Return [X, Y] of the center of cell containing provided text 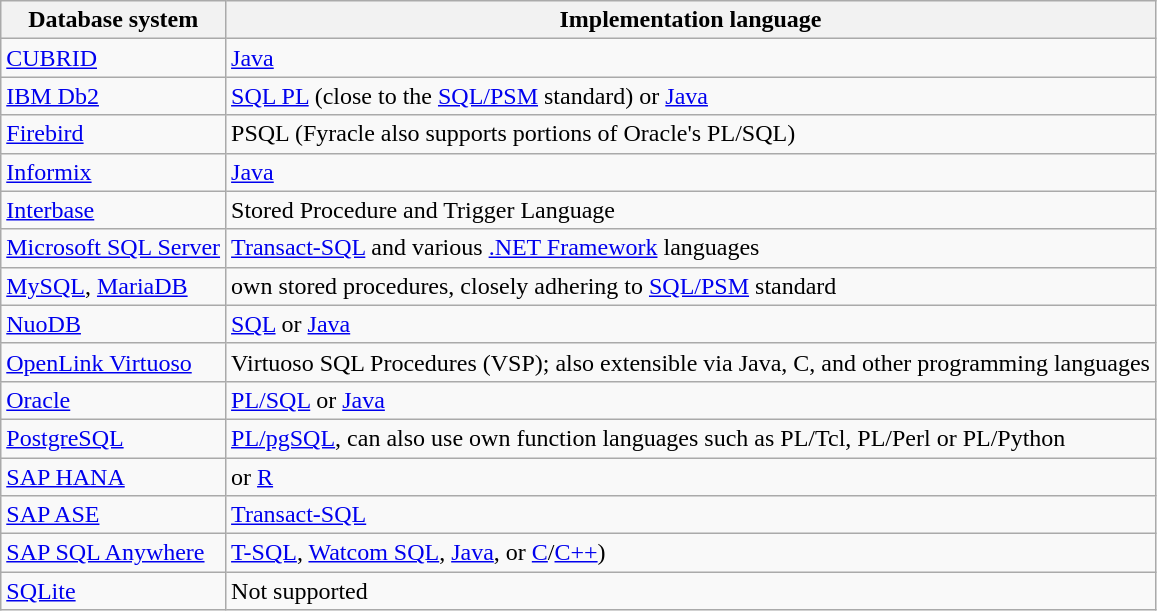
MySQL, MariaDB [114, 286]
Informix [114, 172]
T-SQL, Watcom SQL, Java, or C/C++) [691, 553]
Interbase [114, 210]
Database system [114, 20]
OpenLink Virtuoso [114, 362]
Firebird [114, 134]
SAP ASE [114, 515]
Oracle [114, 400]
SQLite [114, 591]
Implementation language [691, 20]
SAP HANA [114, 477]
Microsoft SQL Server [114, 248]
PL/pgSQL, can also use own function languages such as PL/Tcl, PL/Perl or PL/Python [691, 438]
Transact-SQL [691, 515]
PSQL (Fyracle also supports portions of Oracle's PL/SQL) [691, 134]
NuoDB [114, 324]
SQL PL (close to the SQL/PSM standard) or Java [691, 96]
SQL or Java [691, 324]
Transact-SQL and various .NET Framework languages [691, 248]
Virtuoso SQL Procedures (VSP); also extensible via Java, C, and other programming languages [691, 362]
SAP SQL Anywhere [114, 553]
Not supported [691, 591]
or R [691, 477]
IBM Db2 [114, 96]
PostgreSQL [114, 438]
CUBRID [114, 58]
PL/SQL or Java [691, 400]
own stored procedures, closely adhering to SQL/PSM standard [691, 286]
Stored Procedure and Trigger Language [691, 210]
